Identify which cell holds the provided text, then report its [X, Y] central coordinate. 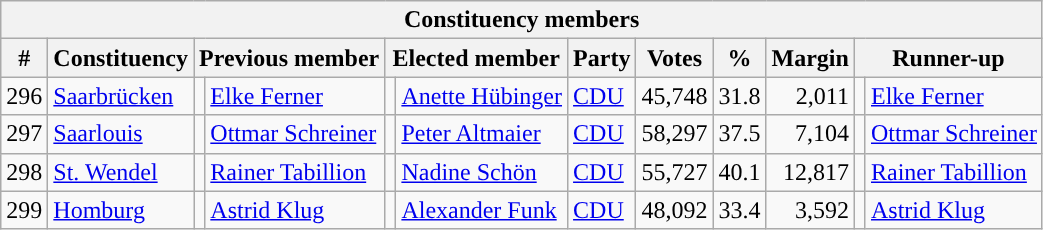
33.4 [740, 210]
7,104 [810, 134]
# [24, 58]
Anette Hübinger [482, 96]
Constituency members [522, 20]
St. Wendel [121, 172]
299 [24, 210]
2,011 [810, 96]
40.1 [740, 172]
12,817 [810, 172]
Constituency [121, 58]
Party [602, 58]
Alexander Funk [482, 210]
Saarlouis [121, 134]
3,592 [810, 210]
Previous member [290, 58]
Margin [810, 58]
Saarbrücken [121, 96]
Nadine Schön [482, 172]
55,727 [674, 172]
Votes [674, 58]
37.5 [740, 134]
Runner-up [948, 58]
298 [24, 172]
45,748 [674, 96]
% [740, 58]
297 [24, 134]
Elected member [476, 58]
296 [24, 96]
Peter Altmaier [482, 134]
Homburg [121, 210]
48,092 [674, 210]
31.8 [740, 96]
58,297 [674, 134]
